For the text-containing cell, return its midpoint in [X, Y] coordinate format. 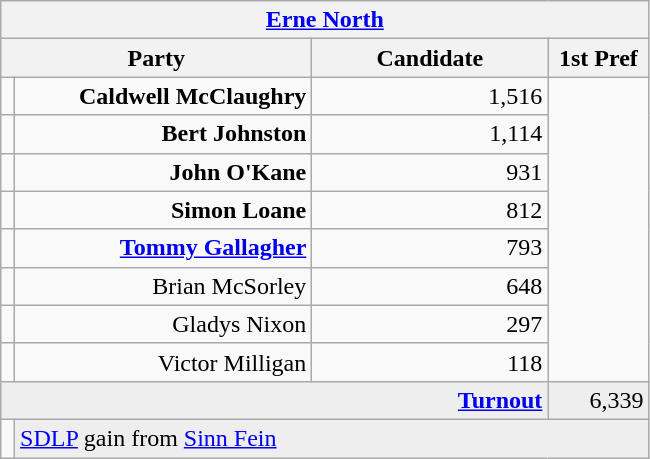
6,339 [598, 400]
Victor Milligan [164, 362]
118 [430, 362]
812 [430, 210]
John O'Kane [164, 172]
Party [156, 58]
Turnout [274, 400]
SDLP gain from Sinn Fein [332, 438]
297 [430, 324]
1,516 [430, 96]
1,114 [430, 134]
Caldwell McClaughry [164, 96]
Gladys Nixon [164, 324]
Tommy Gallagher [164, 248]
1st Pref [598, 58]
Bert Johnston [164, 134]
Erne North [325, 20]
Candidate [430, 58]
793 [430, 248]
Simon Loane [164, 210]
648 [430, 286]
Brian McSorley [164, 286]
931 [430, 172]
